Detect which cell encompasses the target text, then output its [X, Y] center coordinate. 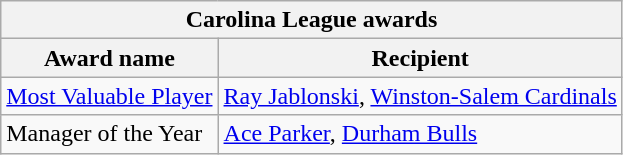
Ray Jablonski, Winston-Salem Cardinals [420, 96]
Award name [110, 58]
Manager of the Year [110, 134]
Ace Parker, Durham Bulls [420, 134]
Carolina League awards [312, 20]
Recipient [420, 58]
Most Valuable Player [110, 96]
